Identify which cell holds the provided text, then report its [X, Y] central coordinate. 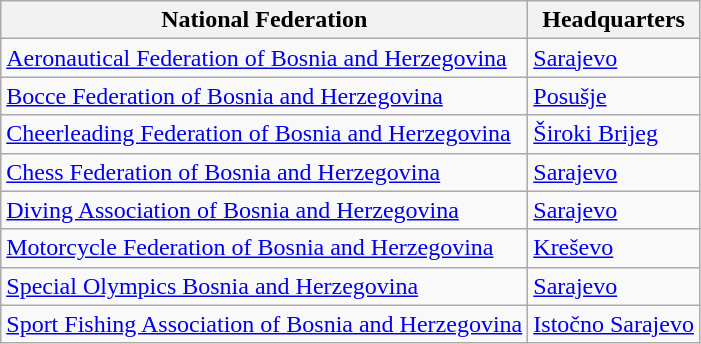
Aeronautical Federation of Bosnia and Herzegovina [264, 58]
Cheerleading Federation of Bosnia and Herzegovina [264, 134]
Sport Fishing Association of Bosnia and Herzegovina [264, 324]
Special Olympics Bosnia and Herzegovina [264, 286]
National Federation [264, 20]
Široki Brijeg [614, 134]
Istočno Sarajevo [614, 324]
Posušje [614, 96]
Diving Association of Bosnia and Herzegovina [264, 210]
Bocce Federation of Bosnia and Herzegovina [264, 96]
Chess Federation of Bosnia and Herzegovina [264, 172]
Motorcycle Federation of Bosnia and Herzegovina [264, 248]
Headquarters [614, 20]
Kreševo [614, 248]
